Detect which cell encompasses the target text, then output its (X, Y) center coordinate. 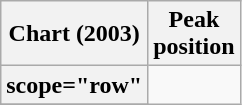
Peakposition (194, 34)
Chart (2003) (74, 34)
scope="row" (74, 85)
